Scan for the cell matching the given text and deliver its (x, y) coordinate at center. 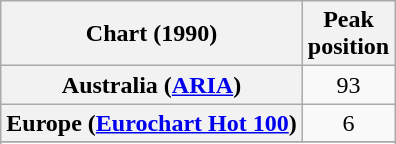
Peakposition (348, 34)
Europe (Eurochart Hot 100) (152, 123)
6 (348, 123)
Australia (ARIA) (152, 85)
93 (348, 85)
Chart (1990) (152, 34)
